Extract the [x, y] coordinate from the center of the cell holding the provided text.  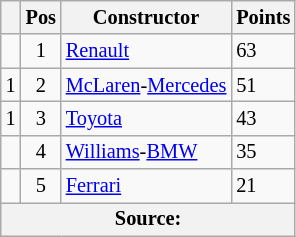
3 [41, 118]
51 [263, 85]
63 [263, 51]
McLaren-Mercedes [146, 85]
2 [41, 85]
5 [41, 186]
35 [263, 152]
Pos [41, 17]
Toyota [146, 118]
Ferrari [146, 186]
Source: [148, 219]
43 [263, 118]
Points [263, 17]
Renault [146, 51]
Williams-BMW [146, 152]
4 [41, 152]
Constructor [146, 17]
21 [263, 186]
